Output the (x, y) coordinate of the center of the cell containing the given text.  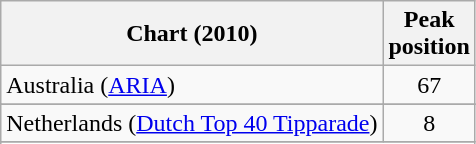
Netherlands (Dutch Top 40 Tipparade) (192, 123)
67 (429, 85)
8 (429, 123)
Chart (2010) (192, 34)
Peakposition (429, 34)
Australia (ARIA) (192, 85)
